Scan for the cell matching the given text and deliver its [x, y] coordinate at center. 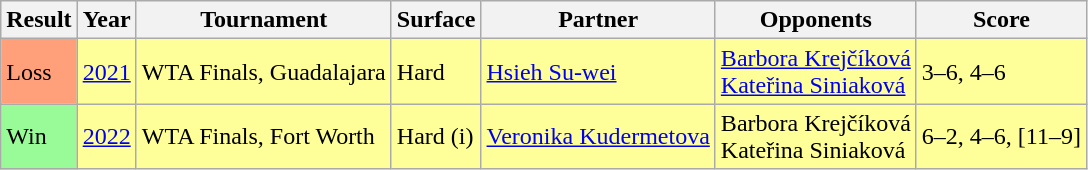
Win [39, 136]
Year [106, 20]
WTA Finals, Fort Worth [264, 136]
6–2, 4–6, [11–9] [1001, 136]
2021 [106, 72]
Hard [436, 72]
3–6, 4–6 [1001, 72]
Hsieh Su-wei [598, 72]
Opponents [816, 20]
WTA Finals, Guadalajara [264, 72]
Result [39, 20]
Surface [436, 20]
Partner [598, 20]
Hard (i) [436, 136]
Score [1001, 20]
Veronika Kudermetova [598, 136]
Tournament [264, 20]
2022 [106, 136]
Loss [39, 72]
